Identify which cell holds the provided text, then report its [x, y] central coordinate. 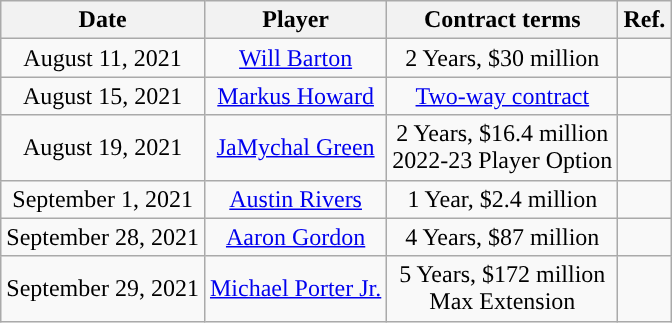
August 11, 2021 [103, 58]
August 19, 2021 [103, 148]
Player [295, 20]
JaMychal Green [295, 148]
August 15, 2021 [103, 96]
Michael Porter Jr. [295, 288]
4 Years, $87 million [502, 237]
Will Barton [295, 58]
Two-way contract [502, 96]
Contract terms [502, 20]
September 1, 2021 [103, 199]
September 29, 2021 [103, 288]
Austin Rivers [295, 199]
September 28, 2021 [103, 237]
1 Year, $2.4 million [502, 199]
Aaron Gordon [295, 237]
Ref. [644, 20]
2 Years, $30 million [502, 58]
Date [103, 20]
5 Years, $172 millionMax Extension [502, 288]
2 Years, $16.4 million2022-23 Player Option [502, 148]
Markus Howard [295, 96]
